Find where the given text appears and provide that cell's center as (x, y) coordinate. 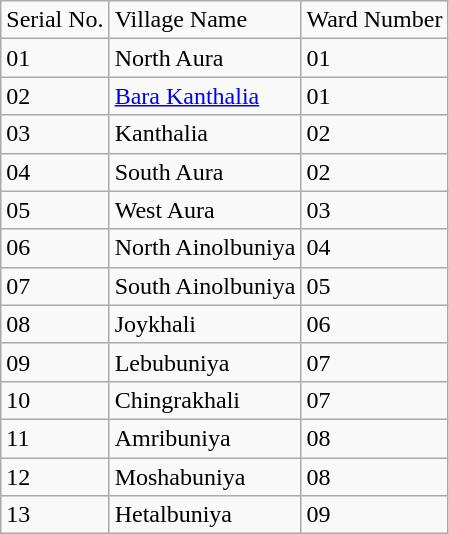
13 (55, 515)
South Ainolbuniya (205, 286)
Hetalbuniya (205, 515)
Moshabuniya (205, 477)
South Aura (205, 172)
Kanthalia (205, 134)
Village Name (205, 20)
Lebubuniya (205, 362)
12 (55, 477)
Chingrakhali (205, 400)
Amribuniya (205, 438)
Ward Number (374, 20)
West Aura (205, 210)
Joykhali (205, 324)
11 (55, 438)
North Ainolbuniya (205, 248)
North Aura (205, 58)
10 (55, 400)
Serial No. (55, 20)
Bara Kanthalia (205, 96)
